Pinpoint the cell where the given text exists, returning its [x, y] midpoint coordinate. 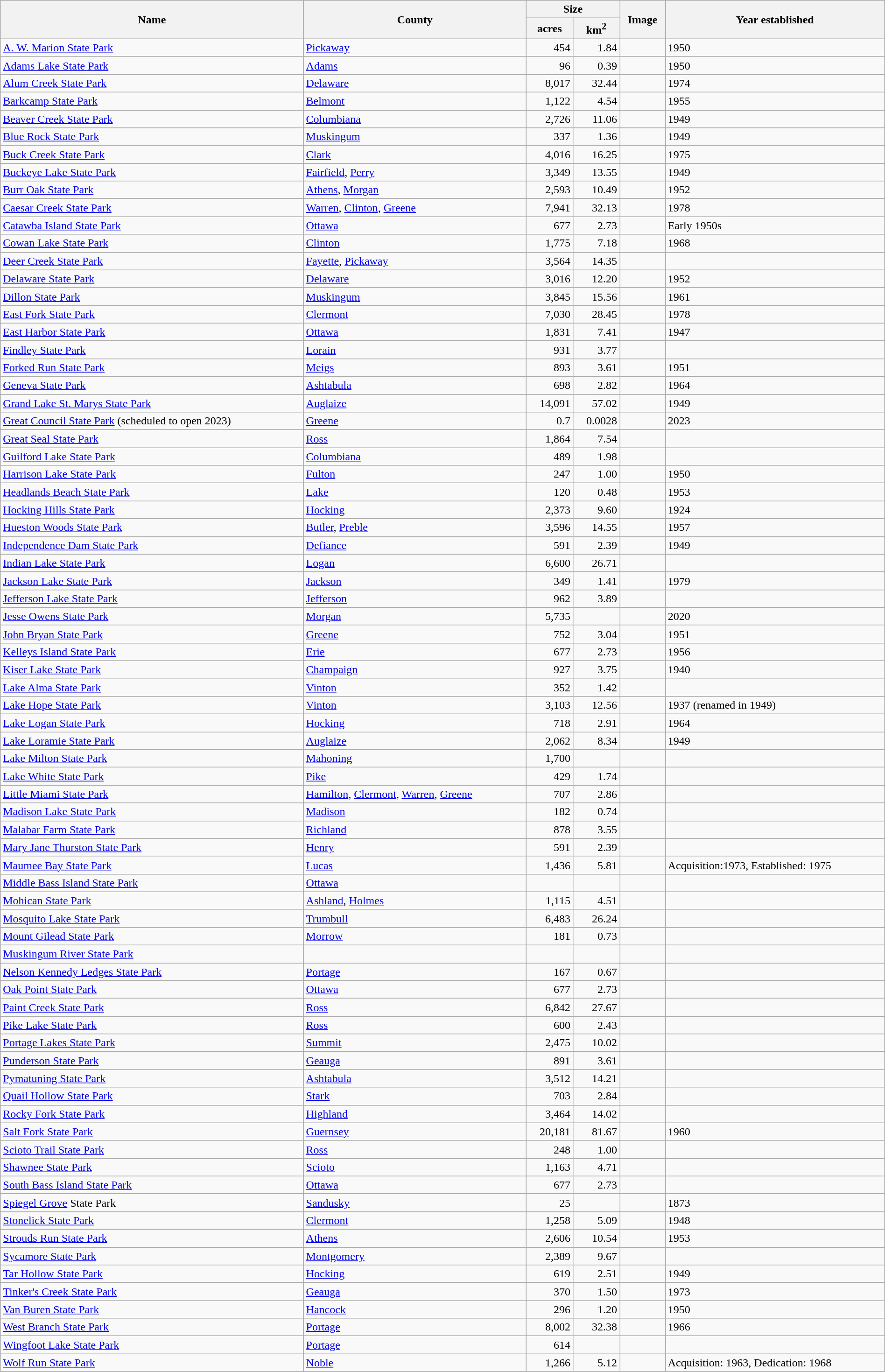
3.77 [596, 350]
3,016 [549, 279]
2.84 [596, 1096]
7.54 [596, 439]
Buckeye Lake State Park [152, 172]
454 [549, 48]
962 [549, 598]
1,258 [549, 1220]
878 [549, 830]
Geneva State Park [152, 386]
698 [549, 386]
Great Seal State Park [152, 439]
Quail Hollow State Park [152, 1096]
4,016 [549, 155]
Tinker's Creek State Park [152, 1292]
Cowan Lake State Park [152, 243]
Henry [414, 847]
32.44 [596, 83]
Malabar Farm State Park [152, 830]
2.51 [596, 1274]
9.67 [596, 1256]
8.34 [596, 741]
2,389 [549, 1256]
Fulton [414, 474]
Image [643, 20]
Richland [414, 830]
Athens, Morgan [414, 190]
120 [549, 492]
14.55 [596, 528]
337 [549, 137]
Headlands Beach State Park [152, 492]
370 [549, 1292]
Athens [414, 1238]
1956 [775, 652]
614 [549, 1345]
1.36 [596, 137]
Jesse Owens State Park [152, 616]
Adams [414, 65]
Morrow [414, 936]
0.48 [596, 492]
12.56 [596, 705]
4.54 [596, 101]
2.43 [596, 1025]
Pymatuning State Park [152, 1078]
Nelson Kennedy Ledges State Park [152, 972]
927 [549, 670]
0.67 [596, 972]
1,266 [549, 1363]
Spiegel Grove State Park [152, 1203]
Kelleys Island State Park [152, 652]
8,017 [549, 83]
Pike [414, 776]
2,062 [549, 741]
1957 [775, 528]
Strouds Run State Park [152, 1238]
South Bass Island State Park [152, 1185]
8,002 [549, 1327]
Trumbull [414, 918]
1,700 [549, 759]
1.50 [596, 1292]
1955 [775, 101]
2,726 [549, 119]
0.74 [596, 812]
Clinton [414, 243]
1975 [775, 155]
Montgomery [414, 1256]
1.74 [596, 776]
891 [549, 1061]
East Fork State Park [152, 314]
Defiance [414, 545]
Guilford Lake State Park [152, 457]
1979 [775, 581]
Morgan [414, 616]
Punderson State Park [152, 1061]
352 [549, 688]
Lake Alma State Park [152, 688]
1,831 [549, 332]
Jefferson [414, 598]
5.81 [596, 865]
East Harbor State Park [152, 332]
Madison Lake State Park [152, 812]
Maumee Bay State Park [152, 865]
Shawnee State Park [152, 1167]
1.20 [596, 1309]
Dillon State Park [152, 296]
296 [549, 1309]
Oak Point State Park [152, 990]
Pike Lake State Park [152, 1025]
10.54 [596, 1238]
Madison [414, 812]
Pickaway [414, 48]
Lake White State Park [152, 776]
Lake [414, 492]
28.45 [596, 314]
1.41 [596, 581]
2.91 [596, 723]
5.12 [596, 1363]
4.51 [596, 901]
Alum Creek State Park [152, 83]
Guernsey [414, 1132]
26.24 [596, 918]
619 [549, 1274]
Clark [414, 155]
Scioto Trail State Park [152, 1149]
3,596 [549, 528]
Jackson [414, 581]
1947 [775, 332]
Stonelick State Park [152, 1220]
Logan [414, 563]
Stark [414, 1096]
Blue Rock State Park [152, 137]
167 [549, 972]
182 [549, 812]
Warren, Clinton, Greene [414, 208]
718 [549, 723]
Mount Gilead State Park [152, 936]
County [414, 20]
81.67 [596, 1132]
Wolf Run State Park [152, 1363]
Tar Hollow State Park [152, 1274]
Barkcamp State Park [152, 101]
Beaver Creek State Park [152, 119]
Adams Lake State Park [152, 65]
1.42 [596, 688]
1924 [775, 510]
Scioto [414, 1167]
Burr Oak State Park [152, 190]
349 [549, 581]
181 [549, 936]
2.86 [596, 794]
Van Buren State Park [152, 1309]
10.02 [596, 1043]
1973 [775, 1292]
Early 1950s [775, 225]
247 [549, 474]
1,864 [549, 439]
Findley State Park [152, 350]
3,845 [549, 296]
1,115 [549, 901]
Forked Run State Park [152, 367]
Harrison Lake State Park [152, 474]
1968 [775, 243]
3,564 [549, 261]
Paint Creek State Park [152, 1007]
Hueston Woods State Park [152, 528]
Wingfoot Lake State Park [152, 1345]
Butler, Preble [414, 528]
5,735 [549, 616]
1,775 [549, 243]
Muskingum River State Park [152, 954]
57.02 [596, 403]
14.21 [596, 1078]
1948 [775, 1220]
Meigs [414, 367]
West Branch State Park [152, 1327]
25 [549, 1203]
Fayette, Pickaway [414, 261]
Indian Lake State Park [152, 563]
1937 (renamed in 1949) [775, 705]
2020 [775, 616]
Rocky Fork State Park [152, 1114]
Lucas [414, 865]
2023 [775, 421]
Great Council State Park (scheduled to open 2023) [152, 421]
John Bryan State Park [152, 634]
2,475 [549, 1043]
Grand Lake St. Marys State Park [152, 403]
3,103 [549, 705]
0.73 [596, 936]
3,512 [549, 1078]
752 [549, 634]
Belmont [414, 101]
Acquisition:1973, Established: 1975 [775, 865]
1.84 [596, 48]
Ashland, Holmes [414, 901]
km2 [596, 29]
Lake Hope State Park [152, 705]
1974 [775, 83]
3.04 [596, 634]
Size [573, 9]
Little Miami State Park [152, 794]
10.49 [596, 190]
893 [549, 367]
32.38 [596, 1327]
7,030 [549, 314]
16.25 [596, 155]
Lake Logan State Park [152, 723]
15.56 [596, 296]
703 [549, 1096]
Lake Milton State Park [152, 759]
7.41 [596, 332]
489 [549, 457]
1,436 [549, 865]
3,349 [549, 172]
Caesar Creek State Park [152, 208]
600 [549, 1025]
Kiser Lake State Park [152, 670]
1961 [775, 296]
1,163 [549, 1167]
Mosquito Lake State Park [152, 918]
931 [549, 350]
3,464 [549, 1114]
1940 [775, 670]
32.13 [596, 208]
Hocking Hills State Park [152, 510]
Noble [414, 1363]
Sycamore State Park [152, 1256]
27.67 [596, 1007]
12.20 [596, 279]
0.7 [549, 421]
2,593 [549, 190]
1960 [775, 1132]
4.71 [596, 1167]
Jackson Lake State Park [152, 581]
14.35 [596, 261]
Mary Jane Thurston State Park [152, 847]
Champaign [414, 670]
Erie [414, 652]
9.60 [596, 510]
Highland [414, 1114]
Lorain [414, 350]
Salt Fork State Park [152, 1132]
14,091 [549, 403]
Name [152, 20]
Hamilton, Clermont, Warren, Greene [414, 794]
3.55 [596, 830]
Independence Dam State Park [152, 545]
Year established [775, 20]
2.82 [596, 386]
Jefferson Lake State Park [152, 598]
Lake Loramie State Park [152, 741]
1.98 [596, 457]
7,941 [549, 208]
Middle Bass Island State Park [152, 883]
13.55 [596, 172]
3.89 [596, 598]
0.39 [596, 65]
2,373 [549, 510]
Mohican State Park [152, 901]
11.06 [596, 119]
1873 [775, 1203]
Portage Lakes State Park [152, 1043]
429 [549, 776]
acres [549, 29]
Fairfield, Perry [414, 172]
Hancock [414, 1309]
Catawba Island State Park [152, 225]
6,600 [549, 563]
6,483 [549, 918]
Mahoning [414, 759]
Buck Creek State Park [152, 155]
5.09 [596, 1220]
Deer Creek State Park [152, 261]
20,181 [549, 1132]
Sandusky [414, 1203]
26.71 [596, 563]
707 [549, 794]
7.18 [596, 243]
2,606 [549, 1238]
1966 [775, 1327]
6,842 [549, 1007]
1,122 [549, 101]
Delaware State Park [152, 279]
Summit [414, 1043]
96 [549, 65]
248 [549, 1149]
A. W. Marion State Park [152, 48]
14.02 [596, 1114]
0.0028 [596, 421]
Acquisition: 1963, Dedication: 1968 [775, 1363]
3.75 [596, 670]
